Detect which cell encompasses the target text, then output its (X, Y) center coordinate. 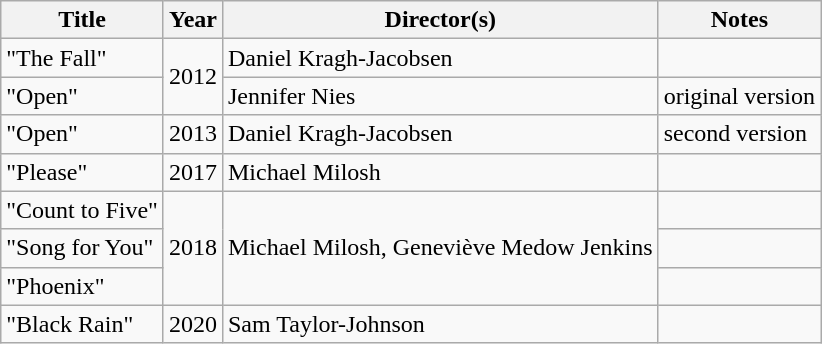
2017 (192, 172)
"Song for You" (82, 248)
2020 (192, 324)
2013 (192, 134)
original version (739, 96)
second version (739, 134)
"Black Rain" (82, 324)
2018 (192, 248)
"The Fall" (82, 58)
"Count to Five" (82, 210)
Michael Milosh, Geneviève Medow Jenkins (440, 248)
"Phoenix" (82, 286)
Year (192, 20)
Director(s) (440, 20)
"Please" (82, 172)
2012 (192, 77)
Title (82, 20)
Michael Milosh (440, 172)
Sam Taylor-Johnson (440, 324)
Notes (739, 20)
Jennifer Nies (440, 96)
